Capture the cell that displays the provided text and extract its [X, Y] central coordinate. 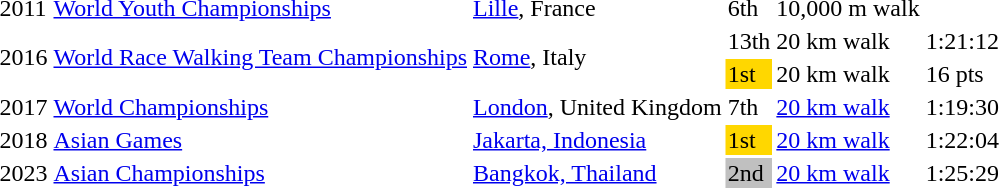
World Championships [260, 107]
London, United Kingdom [598, 107]
7th [749, 107]
World Race Walking Team Championships [260, 58]
2nd [749, 173]
Jakarta, Indonesia [598, 140]
Asian Championships [260, 173]
Asian Games [260, 140]
Rome, Italy [598, 58]
Bangkok, Thailand [598, 173]
13th [749, 41]
